Find where the given text appears and provide that cell's center as [x, y] coordinate. 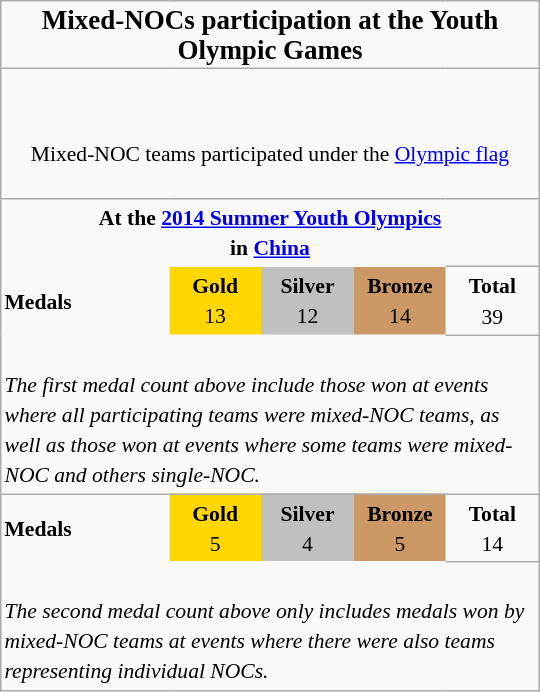
Gold13 [215, 301]
Silver4 [307, 528]
Total39 [492, 301]
Silver12 [307, 301]
At the 2014 Summer Youth Olympicsin China [270, 233]
Mixed-NOCs participation at the Youth Olympic Games [270, 35]
Bronze14 [400, 301]
Gold5 [215, 528]
Bronze5 [400, 528]
The second medal count above only includes medals won by mixed-NOC teams at events where there were also teams representing individual NOCs. [270, 626]
Total14 [492, 528]
